Locate the cell with the specified text and output its [x, y] center coordinate. 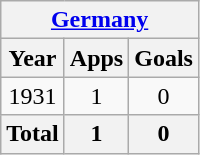
1931 [33, 96]
Germany [100, 20]
Year [33, 58]
Apps [96, 58]
Total [33, 134]
Goals [164, 58]
